Extract the [X, Y] coordinate from the center of the cell holding the provided text.  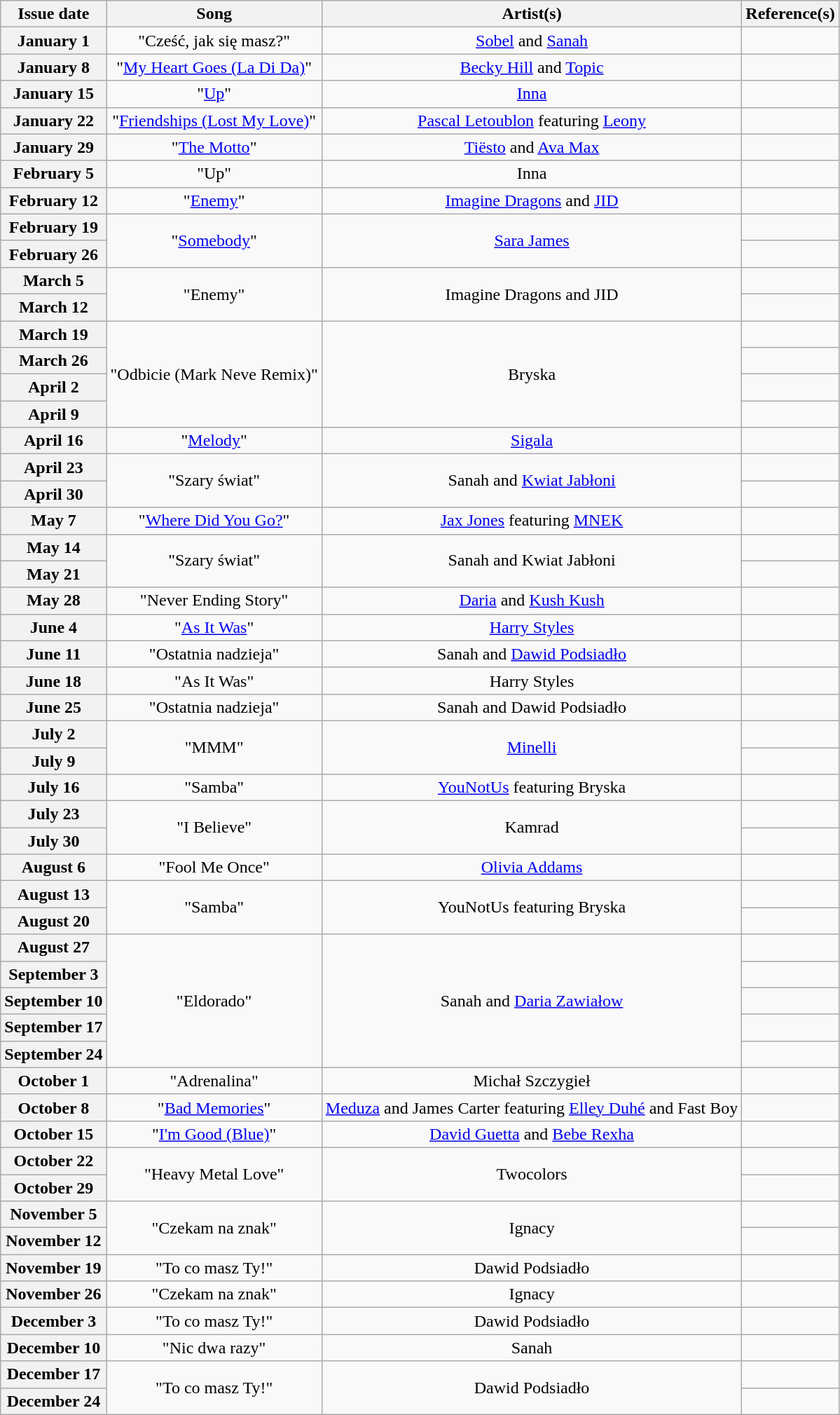
Michał Szczygieł [532, 1081]
June 18 [53, 681]
October 22 [53, 1161]
"Adrenalina" [214, 1081]
February 19 [53, 227]
"MMM" [214, 747]
July 30 [53, 841]
September 3 [53, 974]
March 5 [53, 280]
August 6 [53, 868]
"Odbicie (Mark Neve Remix)" [214, 374]
Issue date [53, 14]
June 4 [53, 627]
"Eldorado" [214, 1001]
"Somebody" [214, 240]
April 30 [53, 494]
July 23 [53, 814]
February 5 [53, 174]
Sanah [532, 1348]
April 16 [53, 441]
June 11 [53, 654]
Becky Hill and Topic [532, 67]
"My Heart Goes (La Di Da)" [214, 67]
Minelli [532, 747]
January 29 [53, 147]
Reference(s) [790, 14]
Artist(s) [532, 14]
Sara James [532, 240]
December 24 [53, 1401]
May 21 [53, 574]
Jax Jones featuring MNEK [532, 521]
January 22 [53, 121]
August 13 [53, 894]
May 14 [53, 547]
April 9 [53, 414]
September 10 [53, 1001]
Song [214, 14]
April 23 [53, 467]
"Bad Memories" [214, 1107]
Sigala [532, 441]
May 28 [53, 601]
August 27 [53, 948]
Meduza and James Carter featuring Elley Duhé and Fast Boy [532, 1107]
Sanah and Daria Zawiałow [532, 1001]
April 2 [53, 388]
Twocolors [532, 1174]
September 24 [53, 1054]
"The Motto" [214, 147]
October 8 [53, 1107]
March 26 [53, 361]
"Melody" [214, 441]
July 2 [53, 734]
"Friendships (Lost My Love)" [214, 121]
David Guetta and Bebe Rexha [532, 1134]
Daria and Kush Kush [532, 601]
July 16 [53, 788]
"I'm Good (Blue)" [214, 1134]
December 3 [53, 1321]
June 25 [53, 707]
January 15 [53, 94]
February 26 [53, 254]
"Where Did You Go?" [214, 521]
May 7 [53, 521]
"Never Ending Story" [214, 601]
Tiësto and Ava Max [532, 147]
March 19 [53, 334]
September 17 [53, 1027]
December 10 [53, 1348]
Kamrad [532, 828]
"Cześć, jak się masz?" [214, 41]
August 20 [53, 921]
Bryska [532, 374]
Pascal Letoublon featuring Leony [532, 121]
January 1 [53, 41]
"I Believe" [214, 828]
November 12 [53, 1241]
October 15 [53, 1134]
February 12 [53, 200]
November 19 [53, 1268]
Sobel and Sanah [532, 41]
December 17 [53, 1374]
January 8 [53, 67]
October 1 [53, 1081]
November 26 [53, 1294]
November 5 [53, 1215]
Olivia Addams [532, 868]
"Fool Me Once" [214, 868]
October 29 [53, 1188]
July 9 [53, 760]
"Heavy Metal Love" [214, 1174]
March 12 [53, 307]
"Nic dwa razy" [214, 1348]
